For the text-containing cell, return its midpoint in (X, Y) coordinate format. 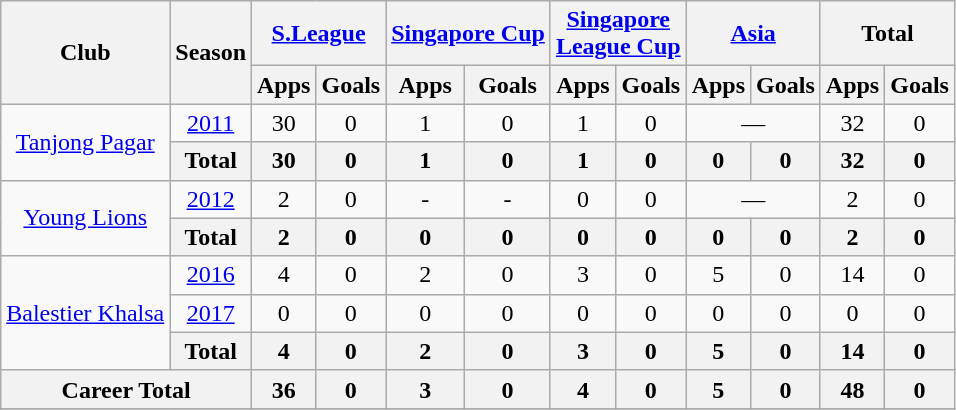
2012 (211, 199)
2017 (211, 313)
S.League (319, 34)
SingaporeLeague Cup (618, 34)
Singapore Cup (468, 34)
2011 (211, 123)
Career Total (126, 389)
Young Lions (86, 218)
Tanjong Pagar (86, 142)
Season (211, 52)
Balestier Khalsa (86, 313)
48 (852, 389)
Club (86, 52)
36 (284, 389)
2016 (211, 275)
Asia (753, 34)
